Detect which cell encompasses the target text, then output its (X, Y) center coordinate. 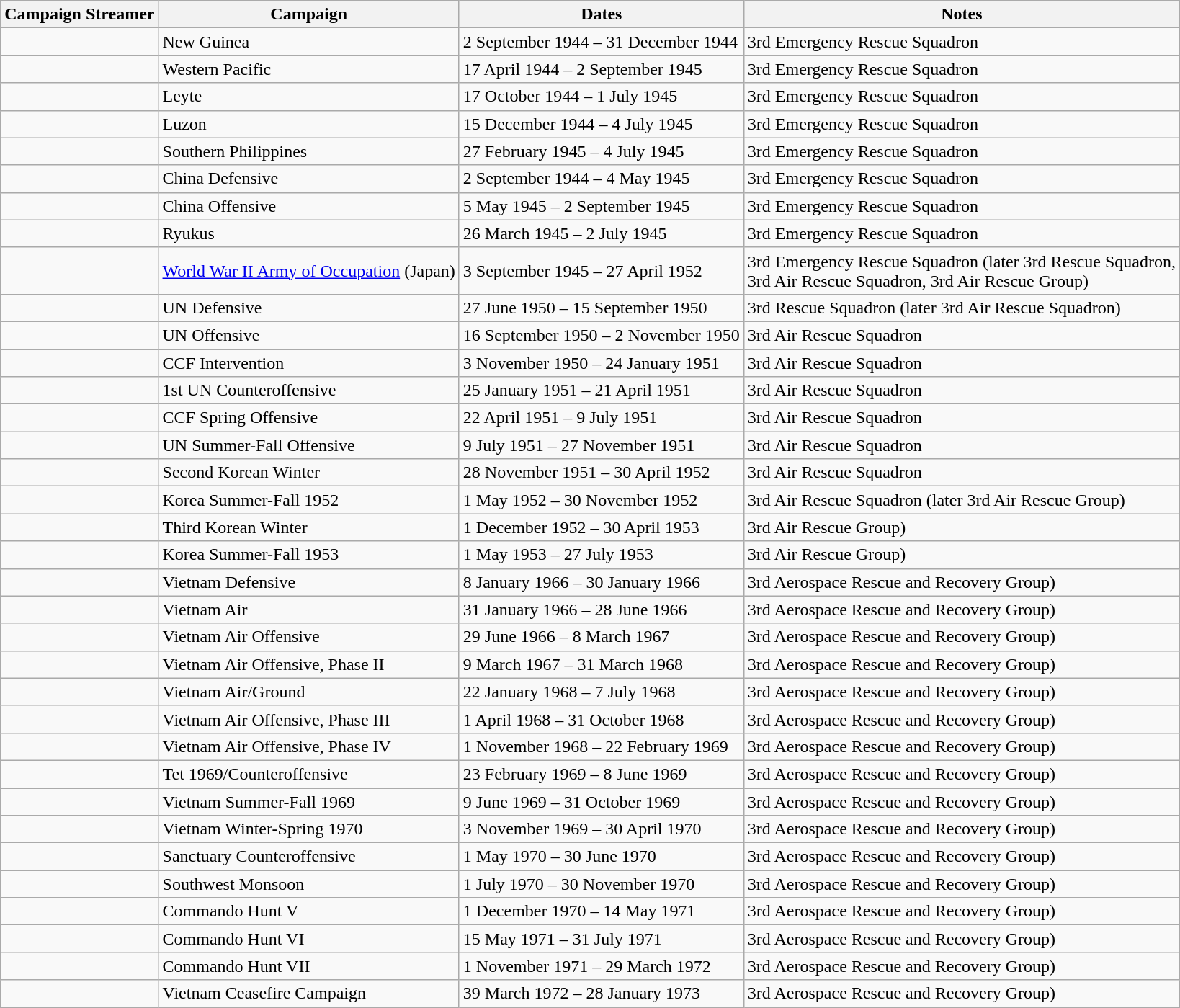
1 July 1970 – 30 November 1970 (601, 884)
1 May 1953 – 27 July 1953 (601, 555)
UN Offensive (308, 335)
3 November 1969 – 30 April 1970 (601, 829)
3rd Emergency Rescue Squadron (later 3rd Rescue Squadron, 3rd Air Rescue Squadron, 3rd Air Rescue Group) (961, 271)
15 May 1971 – 31 July 1971 (601, 939)
China Offensive (308, 206)
Korea Summer-Fall 1952 (308, 500)
Southern Philippines (308, 151)
15 December 1944 – 4 July 1945 (601, 124)
Vietnam Air Offensive, Phase II (308, 664)
Second Korean Winter (308, 473)
2 September 1944 – 31 December 1944 (601, 42)
Western Pacific (308, 69)
Luzon (308, 124)
2 September 1944 – 4 May 1945 (601, 179)
Vietnam Air Offensive (308, 637)
Southwest Monsoon (308, 884)
Vietnam Air Offensive, Phase IV (308, 746)
CCF Spring Offensive (308, 418)
Campaign Streamer (79, 14)
29 June 1966 – 8 March 1967 (601, 637)
Leyte (308, 97)
New Guinea (308, 42)
9 March 1967 – 31 March 1968 (601, 664)
27 June 1950 – 15 September 1950 (601, 308)
23 February 1969 – 8 June 1969 (601, 774)
28 November 1951 – 30 April 1952 (601, 473)
22 January 1968 – 7 July 1968 (601, 692)
Commando Hunt V (308, 911)
31 January 1966 – 28 June 1966 (601, 610)
Notes (961, 14)
1 December 1952 – 30 April 1953 (601, 527)
China Defensive (308, 179)
3rd Air Rescue Squadron (later 3rd Air Rescue Group) (961, 500)
CCF Intervention (308, 362)
26 March 1945 – 2 July 1945 (601, 233)
16 September 1950 – 2 November 1950 (601, 335)
17 October 1944 – 1 July 1945 (601, 97)
Campaign (308, 14)
Sanctuary Counteroffensive (308, 857)
3rd Rescue Squadron (later 3rd Air Rescue Squadron) (961, 308)
World War II Army of Occupation (Japan) (308, 271)
Vietnam Air/Ground (308, 692)
Vietnam Summer-Fall 1969 (308, 802)
Dates (601, 14)
5 May 1945 – 2 September 1945 (601, 206)
Tet 1969/Counteroffensive (308, 774)
1 November 1971 – 29 March 1972 (601, 966)
3 September 1945 – 27 April 1952 (601, 271)
1 April 1968 – 31 October 1968 (601, 719)
1 December 1970 – 14 May 1971 (601, 911)
3 November 1950 – 24 January 1951 (601, 362)
25 January 1951 – 21 April 1951 (601, 391)
27 February 1945 – 4 July 1945 (601, 151)
9 July 1951 – 27 November 1951 (601, 445)
Korea Summer-Fall 1953 (308, 555)
UN Summer-Fall Offensive (308, 445)
Vietnam Air (308, 610)
1 May 1952 – 30 November 1952 (601, 500)
9 June 1969 – 31 October 1969 (601, 802)
Ryukus (308, 233)
Vietnam Defensive (308, 582)
8 January 1966 – 30 January 1966 (601, 582)
Commando Hunt VII (308, 966)
39 March 1972 – 28 January 1973 (601, 994)
Commando Hunt VI (308, 939)
Vietnam Air Offensive, Phase III (308, 719)
22 April 1951 – 9 July 1951 (601, 418)
1 November 1968 – 22 February 1969 (601, 746)
UN Defensive (308, 308)
17 April 1944 – 2 September 1945 (601, 69)
1 May 1970 – 30 June 1970 (601, 857)
Vietnam Ceasefire Campaign (308, 994)
1st UN Counteroffensive (308, 391)
Third Korean Winter (308, 527)
Vietnam Winter-Spring 1970 (308, 829)
